Output the [x, y] coordinate of the center of the cell containing the given text.  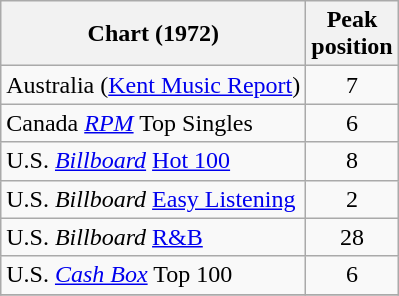
U.S. Billboard R&B [154, 237]
Canada RPM Top Singles [154, 123]
8 [352, 161]
U.S. Billboard Easy Listening [154, 199]
U.S. Cash Box Top 100 [154, 275]
2 [352, 199]
Peakposition [352, 34]
7 [352, 85]
U.S. Billboard Hot 100 [154, 161]
28 [352, 237]
Chart (1972) [154, 34]
Australia (Kent Music Report) [154, 85]
